Find where the given text appears and provide that cell's center as [x, y] coordinate. 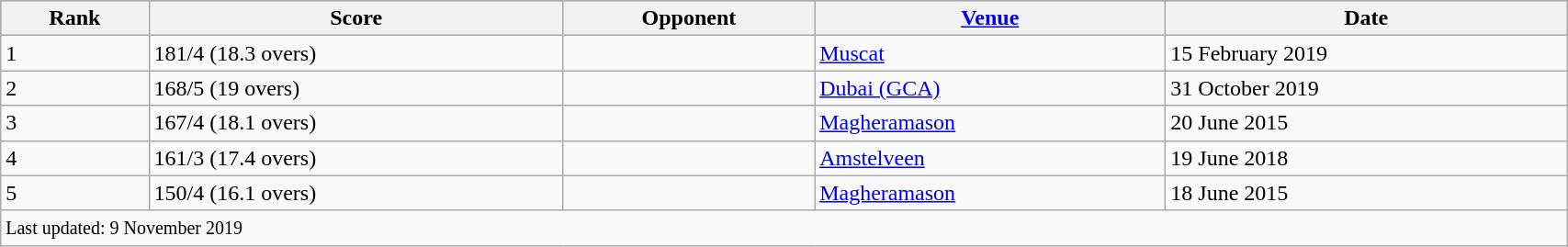
3 [75, 123]
Dubai (GCA) [990, 88]
161/3 (17.4 overs) [356, 158]
Venue [990, 18]
Date [1367, 18]
168/5 (19 overs) [356, 88]
167/4 (18.1 overs) [356, 123]
181/4 (18.3 overs) [356, 53]
4 [75, 158]
19 June 2018 [1367, 158]
Muscat [990, 53]
Score [356, 18]
150/4 (16.1 overs) [356, 193]
Last updated: 9 November 2019 [784, 228]
15 February 2019 [1367, 53]
18 June 2015 [1367, 193]
20 June 2015 [1367, 123]
5 [75, 193]
31 October 2019 [1367, 88]
Amstelveen [990, 158]
2 [75, 88]
1 [75, 53]
Rank [75, 18]
Opponent [689, 18]
